Provide the [x, y] coordinate of the cell's center where the given text is located.  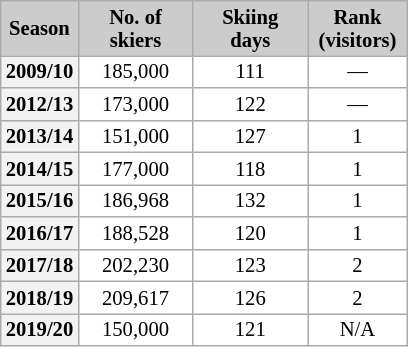
120 [250, 232]
186,968 [136, 200]
177,000 [136, 168]
N/A [358, 329]
2019/20 [40, 329]
188,528 [136, 232]
121 [250, 329]
173,000 [136, 104]
111 [250, 71]
2015/16 [40, 200]
122 [250, 104]
151,000 [136, 136]
Season [40, 28]
132 [250, 200]
150,000 [136, 329]
2016/17 [40, 232]
202,230 [136, 265]
185,000 [136, 71]
Rank (visitors) [358, 28]
123 [250, 265]
Skiingdays [250, 28]
No. of skiers [136, 28]
127 [250, 136]
2012/13 [40, 104]
2009/10 [40, 71]
209,617 [136, 297]
2017/18 [40, 265]
118 [250, 168]
2018/19 [40, 297]
126 [250, 297]
2014/15 [40, 168]
2013/14 [40, 136]
